Detect which cell encompasses the target text, then output its [x, y] center coordinate. 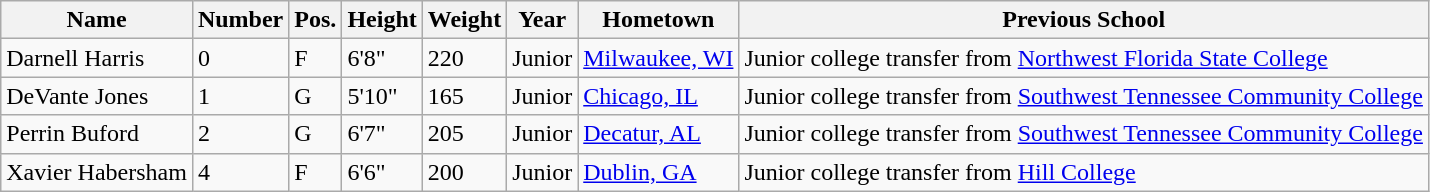
Darnell Harris [97, 58]
Weight [464, 20]
6'8" [382, 58]
165 [464, 96]
Dublin, GA [658, 172]
Hometown [658, 20]
6'6" [382, 172]
Previous School [1084, 20]
Name [97, 20]
Number [240, 20]
Decatur, AL [658, 134]
Pos. [316, 20]
Junior college transfer from Hill College [1084, 172]
1 [240, 96]
Chicago, IL [658, 96]
DeVante Jones [97, 96]
Year [542, 20]
2 [240, 134]
200 [464, 172]
Perrin Buford [97, 134]
4 [240, 172]
205 [464, 134]
220 [464, 58]
Xavier Habersham [97, 172]
6'7" [382, 134]
Milwaukee, WI [658, 58]
0 [240, 58]
Junior college transfer from Northwest Florida State College [1084, 58]
Height [382, 20]
5'10" [382, 96]
